From the cell containing the given text, extract its center point as [x, y] coordinate. 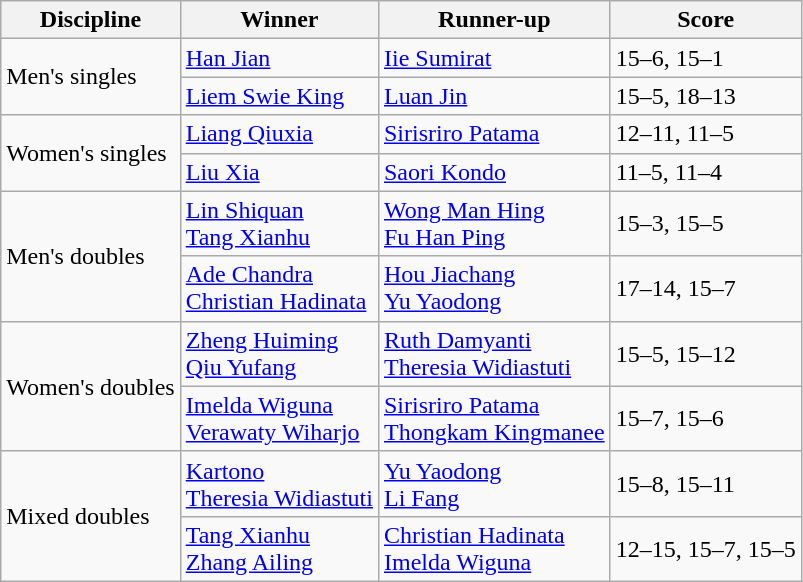
Yu Yaodong Li Fang [494, 484]
Sirisriro Patama Thongkam Kingmanee [494, 418]
Zheng Huiming Qiu Yufang [279, 354]
15–5, 15–12 [706, 354]
12–11, 11–5 [706, 134]
15–8, 15–11 [706, 484]
Han Jian [279, 58]
Luan Jin [494, 96]
Saori Kondo [494, 172]
Men's singles [90, 77]
Runner-up [494, 20]
Liu Xia [279, 172]
Mixed doubles [90, 516]
15–5, 18–13 [706, 96]
15–6, 15–1 [706, 58]
Sirisriro Patama [494, 134]
Liang Qiuxia [279, 134]
Women's singles [90, 153]
Iie Sumirat [494, 58]
Ade Chandra Christian Hadinata [279, 288]
Lin Shiquan Tang Xianhu [279, 224]
Kartono Theresia Widiastuti [279, 484]
11–5, 11–4 [706, 172]
Winner [279, 20]
Score [706, 20]
Discipline [90, 20]
Women's doubles [90, 386]
Wong Man Hing Fu Han Ping [494, 224]
15–3, 15–5 [706, 224]
15–7, 15–6 [706, 418]
17–14, 15–7 [706, 288]
Tang Xianhu Zhang Ailing [279, 548]
Christian Hadinata Imelda Wiguna [494, 548]
Men's doubles [90, 256]
12–15, 15–7, 15–5 [706, 548]
Ruth Damyanti Theresia Widiastuti [494, 354]
Liem Swie King [279, 96]
Hou Jiachang Yu Yaodong [494, 288]
Imelda Wiguna Verawaty Wiharjo [279, 418]
